From the cell containing the given text, extract its center point as [x, y] coordinate. 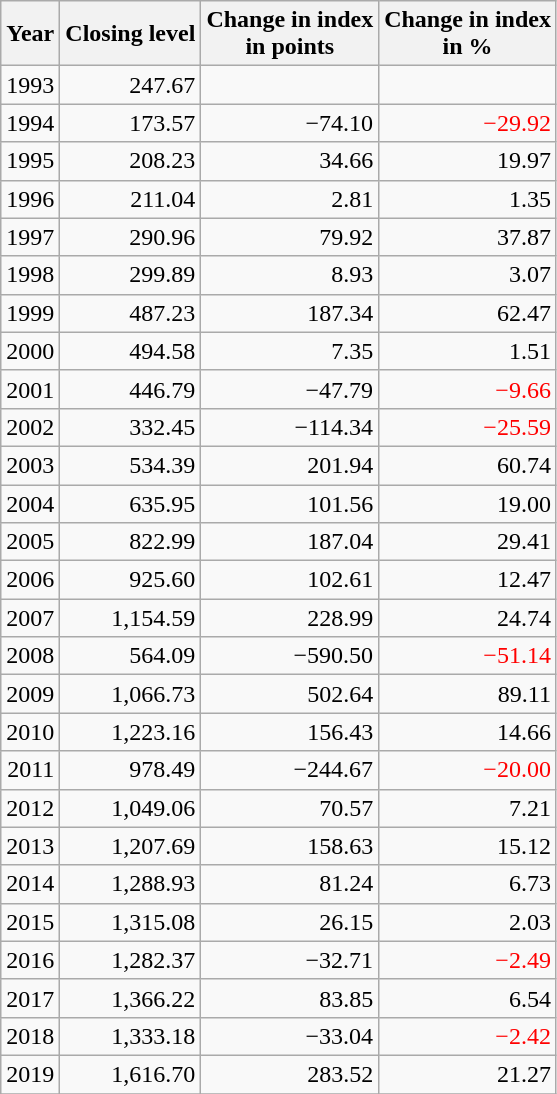
14.66 [468, 732]
19.00 [468, 503]
502.64 [290, 694]
822.99 [130, 542]
2.03 [468, 922]
2017 [30, 998]
24.74 [468, 618]
−51.14 [468, 656]
Change in indexin % [468, 34]
−29.92 [468, 123]
487.23 [130, 313]
635.95 [130, 503]
1998 [30, 275]
−2.49 [468, 960]
2002 [30, 427]
2.81 [290, 199]
−74.10 [290, 123]
12.47 [468, 580]
173.57 [130, 123]
15.12 [468, 846]
−33.04 [290, 1036]
2001 [30, 389]
299.89 [130, 275]
2013 [30, 846]
2009 [30, 694]
1995 [30, 161]
158.63 [290, 846]
1,154.59 [130, 618]
−590.50 [290, 656]
211.04 [130, 199]
1.35 [468, 199]
2008 [30, 656]
534.39 [130, 465]
1,616.70 [130, 1074]
1994 [30, 123]
2018 [30, 1036]
89.11 [468, 694]
−25.59 [468, 427]
3.07 [468, 275]
283.52 [290, 1074]
201.94 [290, 465]
−47.79 [290, 389]
2006 [30, 580]
19.97 [468, 161]
37.87 [468, 237]
26.15 [290, 922]
564.09 [130, 656]
Change in indexin points [290, 34]
−9.66 [468, 389]
1,282.37 [130, 960]
2011 [30, 770]
290.96 [130, 237]
156.43 [290, 732]
1,066.73 [130, 694]
34.66 [290, 161]
1996 [30, 199]
1,333.18 [130, 1036]
1993 [30, 85]
−114.34 [290, 427]
Year [30, 34]
2000 [30, 351]
6.73 [468, 884]
2010 [30, 732]
21.27 [468, 1074]
187.04 [290, 542]
332.45 [130, 427]
208.23 [130, 161]
−2.42 [468, 1036]
Closing level [130, 34]
62.47 [468, 313]
1.51 [468, 351]
−32.71 [290, 960]
2004 [30, 503]
446.79 [130, 389]
1,288.93 [130, 884]
1,223.16 [130, 732]
2012 [30, 808]
494.58 [130, 351]
−20.00 [468, 770]
79.92 [290, 237]
2005 [30, 542]
6.54 [468, 998]
187.34 [290, 313]
2019 [30, 1074]
925.60 [130, 580]
101.56 [290, 503]
978.49 [130, 770]
29.41 [468, 542]
2003 [30, 465]
247.67 [130, 85]
102.61 [290, 580]
8.93 [290, 275]
7.21 [468, 808]
2007 [30, 618]
2014 [30, 884]
1,315.08 [130, 922]
1,049.06 [130, 808]
81.24 [290, 884]
2016 [30, 960]
1999 [30, 313]
1997 [30, 237]
228.99 [290, 618]
60.74 [468, 465]
1,366.22 [130, 998]
1,207.69 [130, 846]
70.57 [290, 808]
7.35 [290, 351]
−244.67 [290, 770]
83.85 [290, 998]
2015 [30, 922]
